Extract the (X, Y) coordinate from the center of the cell holding the provided text.  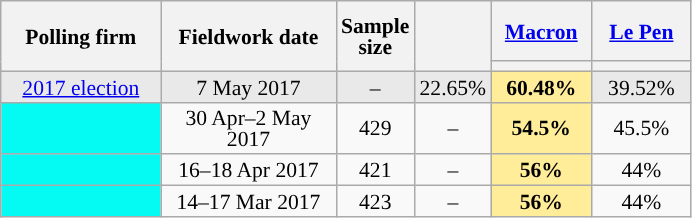
16–18 Apr 2017 (248, 170)
Polling firm (81, 36)
14–17 Mar 2017 (248, 202)
39.52% (641, 86)
429 (375, 128)
Fieldwork date (248, 36)
60.48% (541, 86)
22.65% (452, 86)
30 Apr–2 May 2017 (248, 128)
423 (375, 202)
45.5% (641, 128)
2017 election (81, 86)
7 May 2017 (248, 86)
421 (375, 170)
Macron (541, 31)
Samplesize (375, 36)
Le Pen (641, 31)
54.5% (541, 128)
